Extract the (X, Y) coordinate from the center of the cell holding the provided text.  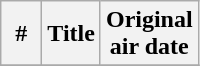
Title (72, 34)
Original air date (149, 34)
# (22, 34)
